Output the [X, Y] coordinate of the center of the cell containing the given text.  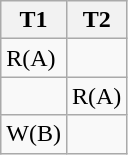
W(B) [34, 134]
T2 [96, 20]
T1 [34, 20]
